Return [X, Y] of the center of cell containing provided text 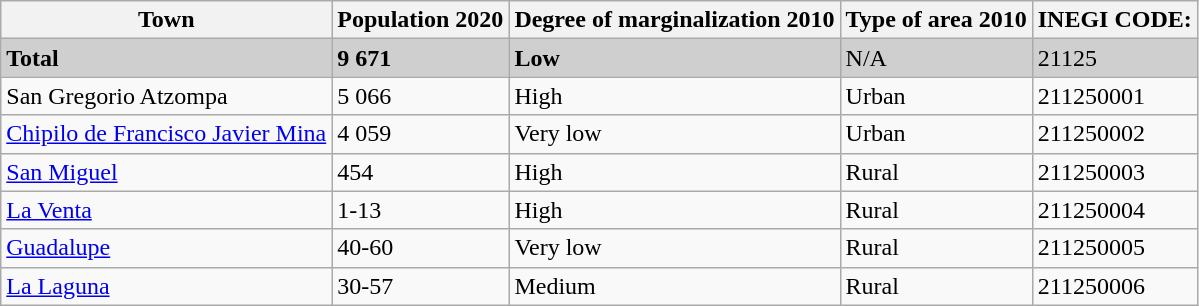
La Laguna [166, 286]
211250002 [1114, 134]
211250005 [1114, 248]
454 [420, 172]
4 059 [420, 134]
Degree of marginalization 2010 [674, 20]
Guadalupe [166, 248]
La Venta [166, 210]
40-60 [420, 248]
211250006 [1114, 286]
Total [166, 58]
5 066 [420, 96]
211250003 [1114, 172]
Low [674, 58]
211250001 [1114, 96]
Type of area 2010 [936, 20]
21125 [1114, 58]
211250004 [1114, 210]
N/A [936, 58]
9 671 [420, 58]
Medium [674, 286]
San Miguel [166, 172]
30-57 [420, 286]
INEGI CODE: [1114, 20]
1-13 [420, 210]
San Gregorio Atzompa [166, 96]
Town [166, 20]
Population 2020 [420, 20]
Chipilo de Francisco Javier Mina [166, 134]
